Output the (x, y) coordinate of the center of the cell containing the given text.  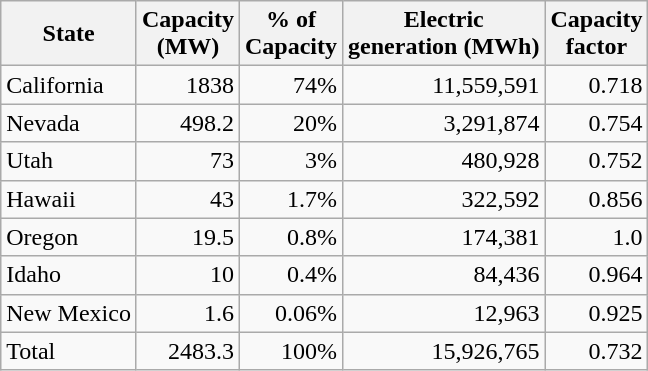
Electric generation (MWh) (444, 34)
0.754 (596, 123)
12,963 (444, 313)
0.732 (596, 351)
1.6 (188, 313)
2483.3 (188, 351)
498.2 (188, 123)
1.7% (292, 199)
1.0 (596, 237)
0.925 (596, 313)
Nevada (69, 123)
73 (188, 161)
480,928 (444, 161)
0.718 (596, 85)
0.06% (292, 313)
84,436 (444, 275)
43 (188, 199)
Oregon (69, 237)
0.964 (596, 275)
Utah (69, 161)
0.856 (596, 199)
322,592 (444, 199)
Idaho (69, 275)
Total (69, 351)
0.8% (292, 237)
100% (292, 351)
California (69, 85)
20% (292, 123)
74% (292, 85)
19.5 (188, 237)
3,291,874 (444, 123)
10 (188, 275)
11,559,591 (444, 85)
Hawaii (69, 199)
New Mexico (69, 313)
3% (292, 161)
0.4% (292, 275)
% of Capacity (292, 34)
Capacity factor (596, 34)
State (69, 34)
Capacity (MW) (188, 34)
174,381 (444, 237)
1838 (188, 85)
15,926,765 (444, 351)
0.752 (596, 161)
